Return the [x, y] coordinate for the center point of the cell that contains the specified text.  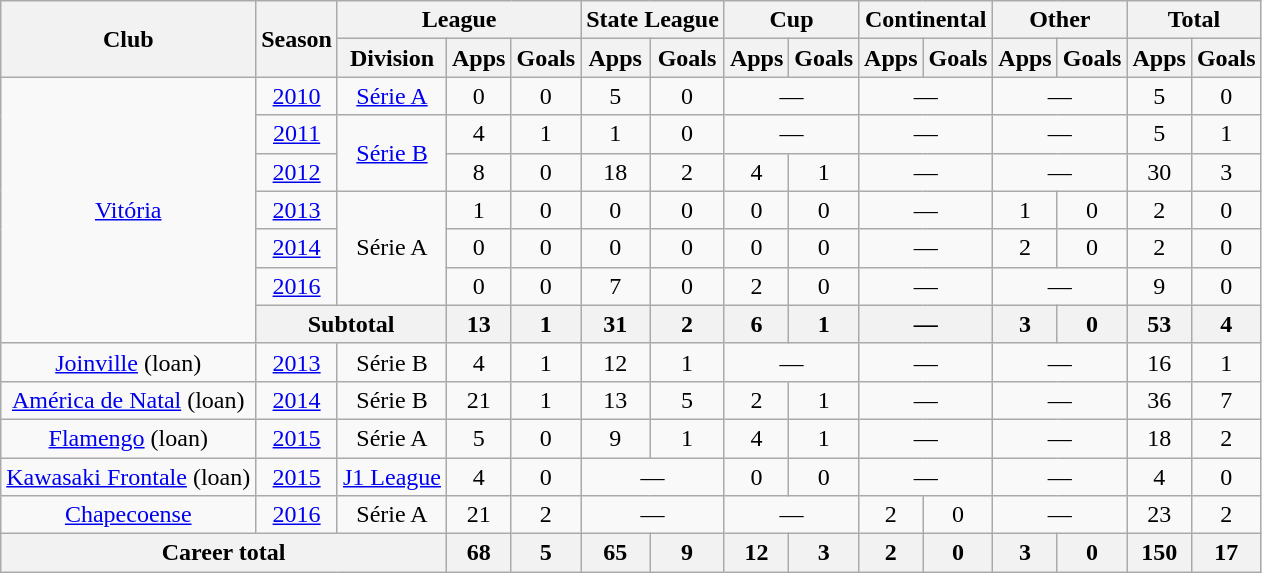
16 [1159, 362]
Flamengo (loan) [128, 438]
League [458, 20]
31 [616, 324]
53 [1159, 324]
2010 [297, 96]
Club [128, 39]
América de Natal (loan) [128, 400]
8 [479, 172]
Total [1194, 20]
Other [1060, 20]
J1 League [392, 477]
Continental [926, 20]
Cup [791, 20]
Career total [224, 553]
23 [1159, 515]
Kawasaki Frontale (loan) [128, 477]
6 [756, 324]
State League [653, 20]
Vitória [128, 210]
17 [1226, 553]
150 [1159, 553]
2011 [297, 134]
Chapecoense [128, 515]
68 [479, 553]
Subtotal [352, 324]
Division [392, 58]
Joinville (loan) [128, 362]
30 [1159, 172]
36 [1159, 400]
2012 [297, 172]
Season [297, 39]
65 [616, 553]
